Extract the (x, y) coordinate from the center of the cell holding the provided text.  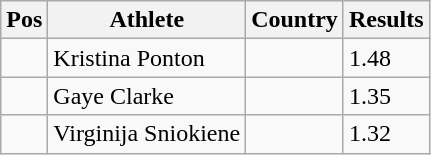
1.48 (386, 58)
Results (386, 20)
Pos (24, 20)
Kristina Ponton (147, 58)
Gaye Clarke (147, 96)
1.35 (386, 96)
Athlete (147, 20)
Country (295, 20)
1.32 (386, 134)
Virginija Sniokiene (147, 134)
